Detect which cell encompasses the target text, then output its [X, Y] center coordinate. 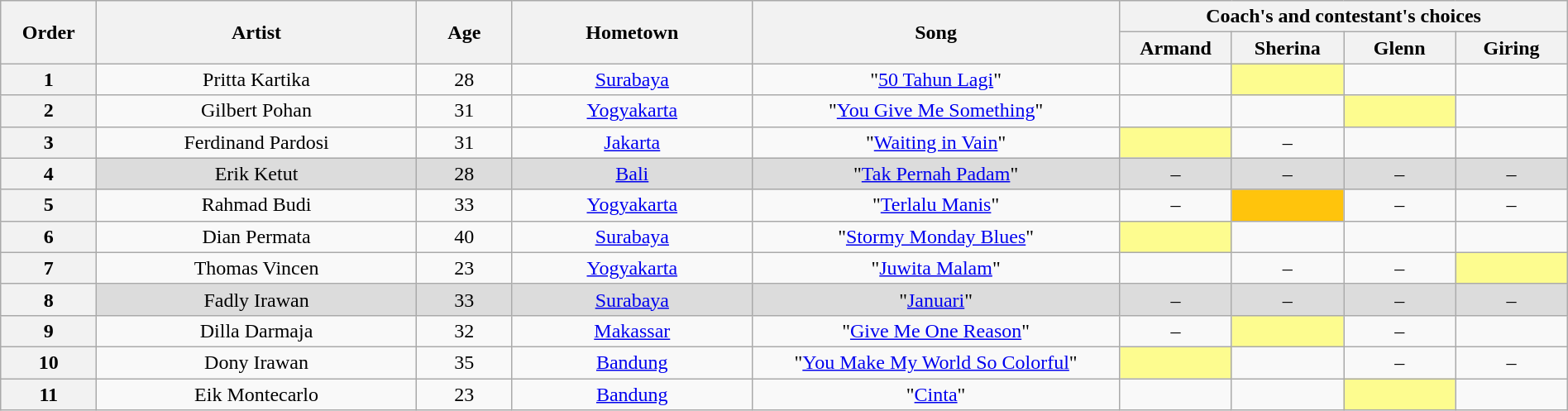
5 [49, 205]
Dilla Darmaja [256, 331]
Jakarta [632, 142]
35 [464, 362]
"50 Tahun Lagi" [936, 79]
Order [49, 32]
7 [49, 268]
"Terlalu Manis" [936, 205]
Song [936, 32]
Fadly Irawan [256, 299]
"Cinta" [936, 394]
"Januari" [936, 299]
Hometown [632, 32]
Dony Irawan [256, 362]
"Give Me One Reason" [936, 331]
Coach's and contestant's choices [1343, 17]
10 [49, 362]
"Waiting in Vain" [936, 142]
Sherina [1287, 48]
Bali [632, 174]
1 [49, 79]
"Tak Pernah Padam" [936, 174]
Thomas Vincen [256, 268]
Ferdinand Pardosi [256, 142]
Armand [1176, 48]
6 [49, 237]
"You Give Me Something" [936, 111]
8 [49, 299]
2 [49, 111]
"Stormy Monday Blues" [936, 237]
Giring [1512, 48]
32 [464, 331]
"Juwita Malam" [936, 268]
Artist [256, 32]
Rahmad Budi [256, 205]
"You Make My World So Colorful" [936, 362]
Age [464, 32]
Erik Ketut [256, 174]
Glenn [1399, 48]
3 [49, 142]
Gilbert Pohan [256, 111]
4 [49, 174]
Eik Montecarlo [256, 394]
9 [49, 331]
Dian Permata [256, 237]
Pritta Kartika [256, 79]
11 [49, 394]
Makassar [632, 331]
40 [464, 237]
